Return [X, Y] of the center of cell containing provided text 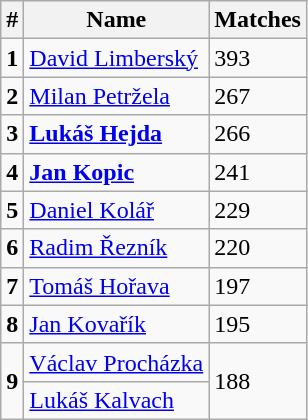
195 [258, 324]
241 [258, 172]
229 [258, 210]
4 [12, 172]
Tomáš Hořava [116, 286]
3 [12, 134]
266 [258, 134]
# [12, 20]
Jan Kopic [116, 172]
Daniel Kolář [116, 210]
Jan Kovařík [116, 324]
5 [12, 210]
8 [12, 324]
267 [258, 96]
220 [258, 248]
David Limberský [116, 58]
188 [258, 381]
Radim Řezník [116, 248]
393 [258, 58]
7 [12, 286]
Lukáš Hejda [116, 134]
1 [12, 58]
6 [12, 248]
2 [12, 96]
Václav Procházka [116, 362]
Lukáš Kalvach [116, 400]
9 [12, 381]
Matches [258, 20]
197 [258, 286]
Name [116, 20]
Milan Petržela [116, 96]
